Detect which cell encompasses the target text, then output its (x, y) center coordinate. 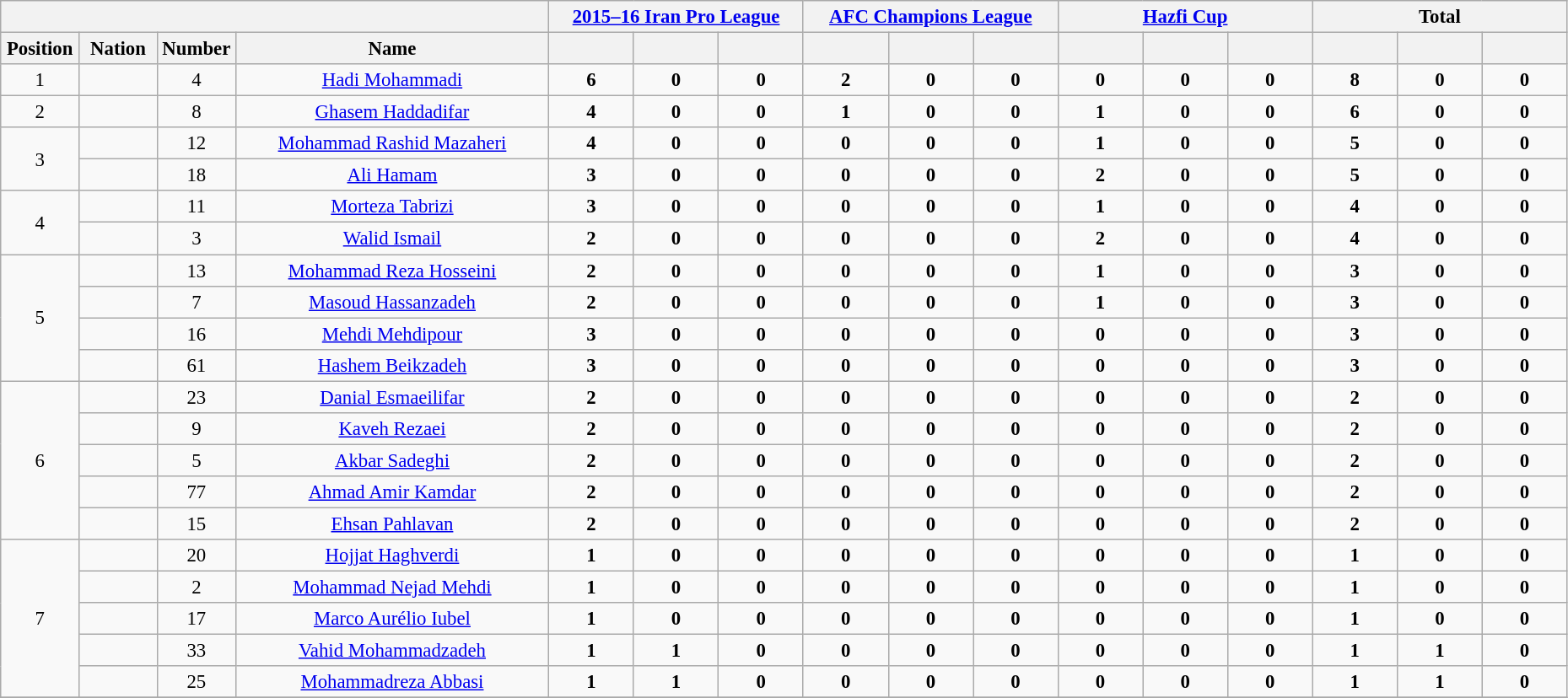
23 (196, 397)
77 (196, 492)
Morteza Tabrizi (391, 207)
18 (196, 175)
12 (196, 143)
Mohammad Nejad Mehdi (391, 588)
33 (196, 651)
Akbar Sadeghi (391, 460)
Mohammad Rashid Mazaheri (391, 143)
2015–16 Iran Pro League (676, 17)
Masoud Hassanzadeh (391, 302)
Hazfi Cup (1185, 17)
Ahmad Amir Kamdar (391, 492)
20 (196, 556)
Mohammad Reza Hosseini (391, 271)
Hojjat Haghverdi (391, 556)
13 (196, 271)
Danial Esmaeilifar (391, 397)
Kaveh Rezaei (391, 429)
Nation (118, 49)
9 (196, 429)
Number (196, 49)
11 (196, 207)
Position (40, 49)
17 (196, 619)
25 (196, 682)
Ghasem Haddadifar (391, 112)
16 (196, 334)
Mehdi Mehdipour (391, 334)
Hadi Mohammadi (391, 80)
Mohammadreza Abbasi (391, 682)
AFC Champions League (930, 17)
Walid Ismail (391, 239)
Ali Hamam (391, 175)
Vahid Mohammadzadeh (391, 651)
Marco Aurélio Iubel (391, 619)
15 (196, 523)
Hashem Beikzadeh (391, 365)
61 (196, 365)
Name (391, 49)
Total (1440, 17)
Ehsan Pahlavan (391, 523)
